From the cell containing the given text, extract its center point as (x, y) coordinate. 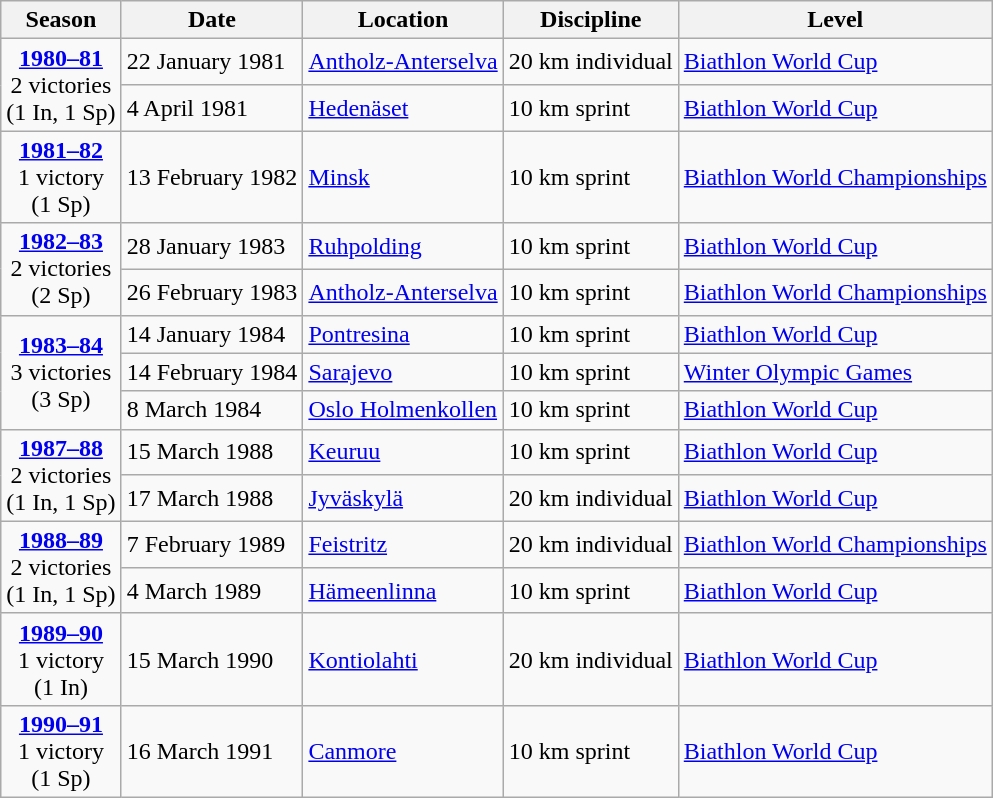
Location (403, 20)
Sarajevo (403, 372)
Ruhpolding (403, 246)
Hämeenlinna (403, 590)
Jyväskylä (403, 498)
17 March 1988 (212, 498)
7 February 1989 (212, 544)
1990–91 1 victory (1 Sp) (61, 751)
1980–81 2 victories (1 In, 1 Sp) (61, 85)
15 March 1988 (212, 452)
Hedenäset (403, 108)
Canmore (403, 751)
1983–84 3 victories (3 Sp) (61, 372)
4 March 1989 (212, 590)
Minsk (403, 177)
16 March 1991 (212, 751)
4 April 1981 (212, 108)
1981–82 1 victory (1 Sp) (61, 177)
13 February 1982 (212, 177)
14 February 1984 (212, 372)
Keuruu (403, 452)
1989–90 1 victory (1 In) (61, 659)
Date (212, 20)
Pontresina (403, 334)
Level (835, 20)
Discipline (590, 20)
8 March 1984 (212, 410)
14 January 1984 (212, 334)
1982–83 2 victories (2 Sp) (61, 269)
15 March 1990 (212, 659)
22 January 1981 (212, 62)
Oslo Holmenkollen (403, 410)
28 January 1983 (212, 246)
Season (61, 20)
Feistritz (403, 544)
1987–88 2 victories (1 In, 1 Sp) (61, 475)
26 February 1983 (212, 292)
Kontiolahti (403, 659)
Winter Olympic Games (835, 372)
1988–89 2 victories (1 In, 1 Sp) (61, 567)
